Extract the (x, y) coordinate from the center of the cell holding the provided text.  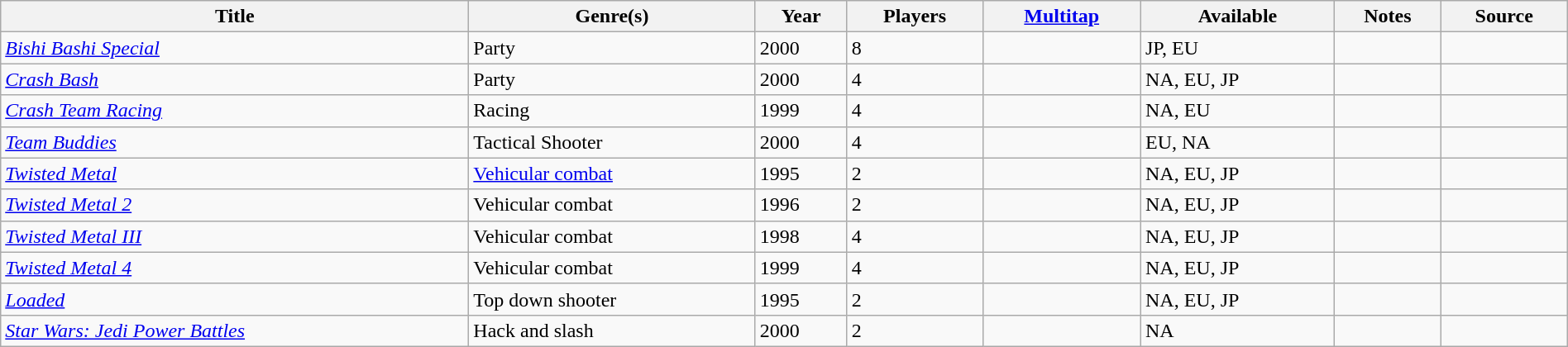
EU, NA (1237, 142)
Team Buddies (235, 142)
Twisted Metal (235, 173)
Tactical Shooter (612, 142)
Year (801, 17)
Star Wars: Jedi Power Battles (235, 330)
Notes (1388, 17)
Genre(s) (612, 17)
Loaded (235, 299)
Racing (612, 111)
Twisted Metal 4 (235, 268)
Crash Team Racing (235, 111)
Title (235, 17)
Top down shooter (612, 299)
8 (915, 48)
Source (1503, 17)
Hack and slash (612, 330)
JP, EU (1237, 48)
Multitap (1062, 17)
1998 (801, 236)
Twisted Metal 2 (235, 205)
Bishi Bashi Special (235, 48)
Crash Bash (235, 79)
NA (1237, 330)
Players (915, 17)
NA, EU (1237, 111)
Available (1237, 17)
Twisted Metal III (235, 236)
1996 (801, 205)
